Search for the cell housing the specified text and yield its [x, y] center coordinate. 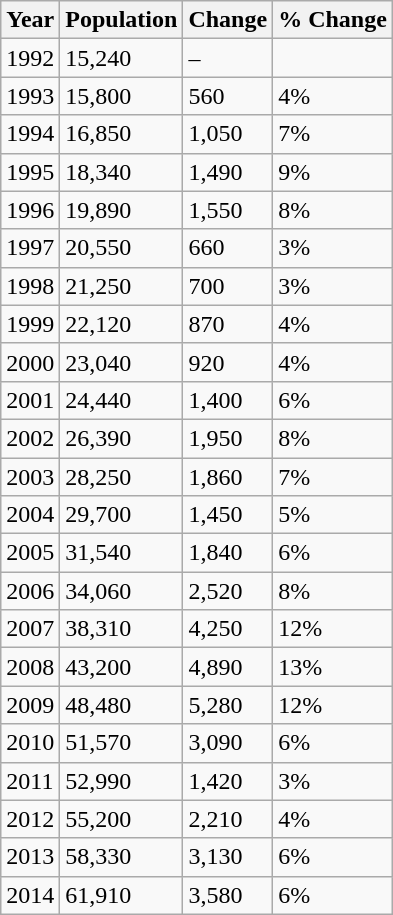
560 [228, 96]
13% [333, 667]
1998 [30, 286]
34,060 [122, 591]
2010 [30, 743]
– [228, 58]
48,480 [122, 705]
51,570 [122, 743]
55,200 [122, 819]
700 [228, 286]
870 [228, 324]
920 [228, 362]
1,860 [228, 477]
2007 [30, 629]
4,250 [228, 629]
43,200 [122, 667]
20,550 [122, 248]
1994 [30, 134]
52,990 [122, 781]
31,540 [122, 553]
1,550 [228, 210]
Year [30, 20]
2008 [30, 667]
Change [228, 20]
2,210 [228, 819]
5,280 [228, 705]
1,950 [228, 438]
2002 [30, 438]
26,390 [122, 438]
1,400 [228, 400]
2001 [30, 400]
38,310 [122, 629]
3,130 [228, 857]
2012 [30, 819]
29,700 [122, 515]
23,040 [122, 362]
2006 [30, 591]
61,910 [122, 895]
1,490 [228, 172]
1992 [30, 58]
Population [122, 20]
2013 [30, 857]
2000 [30, 362]
2,520 [228, 591]
1,450 [228, 515]
1,840 [228, 553]
15,240 [122, 58]
2005 [30, 553]
4,890 [228, 667]
21,250 [122, 286]
58,330 [122, 857]
1996 [30, 210]
24,440 [122, 400]
2011 [30, 781]
1999 [30, 324]
1,420 [228, 781]
3,580 [228, 895]
2009 [30, 705]
1997 [30, 248]
18,340 [122, 172]
2003 [30, 477]
1995 [30, 172]
3,090 [228, 743]
1993 [30, 96]
2004 [30, 515]
5% [333, 515]
2014 [30, 895]
15,800 [122, 96]
% Change [333, 20]
28,250 [122, 477]
1,050 [228, 134]
16,850 [122, 134]
22,120 [122, 324]
660 [228, 248]
19,890 [122, 210]
9% [333, 172]
